Extract the [x, y] coordinate from the center of the cell holding the provided text.  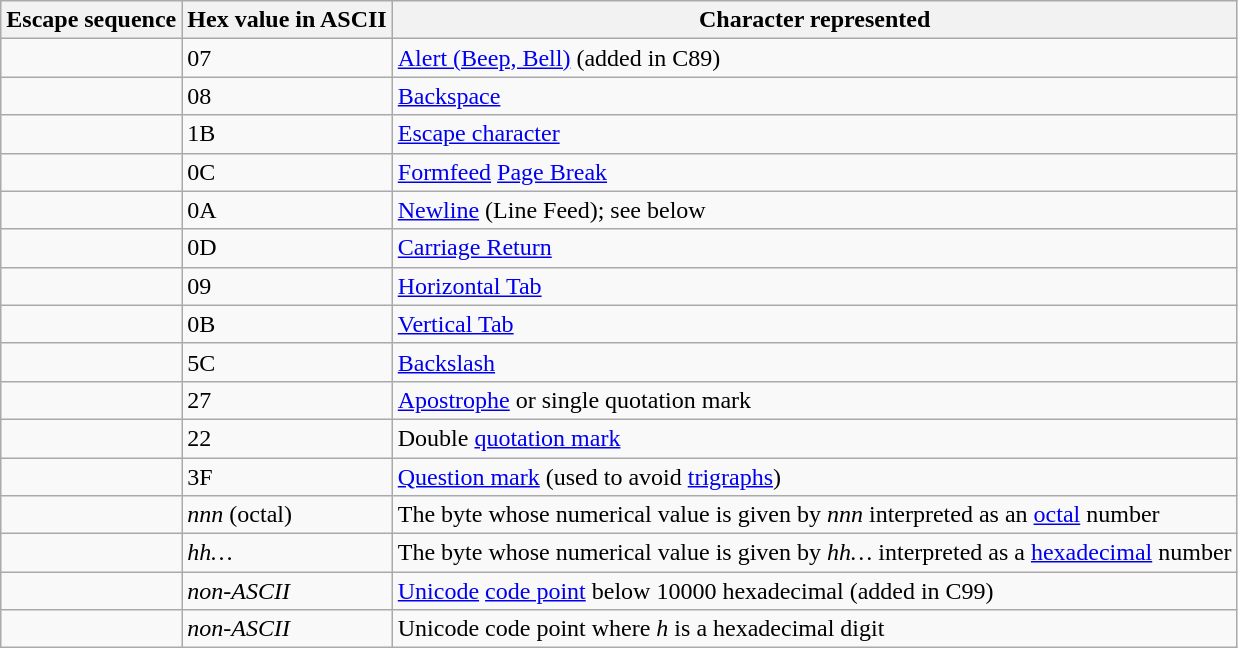
hh… [287, 553]
Escape sequence [92, 20]
3F [287, 477]
5C [287, 362]
Newline (Line Feed); see below [814, 210]
Backspace [814, 96]
The byte whose numerical value is given by hh… interpreted as a hexadecimal number [814, 553]
Horizontal Tab [814, 286]
Unicode code point where h is a hexadecimal digit [814, 629]
08 [287, 96]
1B [287, 134]
nnn (octal) [287, 515]
Apostrophe or single quotation mark [814, 400]
22 [287, 438]
Escape character [814, 134]
0C [287, 172]
Character represented [814, 20]
The byte whose numerical value is given by nnn interpreted as an octal number [814, 515]
Alert (Beep, Bell) (added in C89) [814, 58]
0D [287, 248]
Carriage Return [814, 248]
Vertical Tab [814, 324]
Backslash [814, 362]
27 [287, 400]
0A [287, 210]
Unicode code point below 10000 hexadecimal (added in C99) [814, 591]
Double quotation mark [814, 438]
Formfeed Page Break [814, 172]
Hex value in ASCII [287, 20]
09 [287, 286]
07 [287, 58]
Question mark (used to avoid trigraphs) [814, 477]
0B [287, 324]
